Determine the [x, y] coordinate at the center of the cell enclosing the given text.  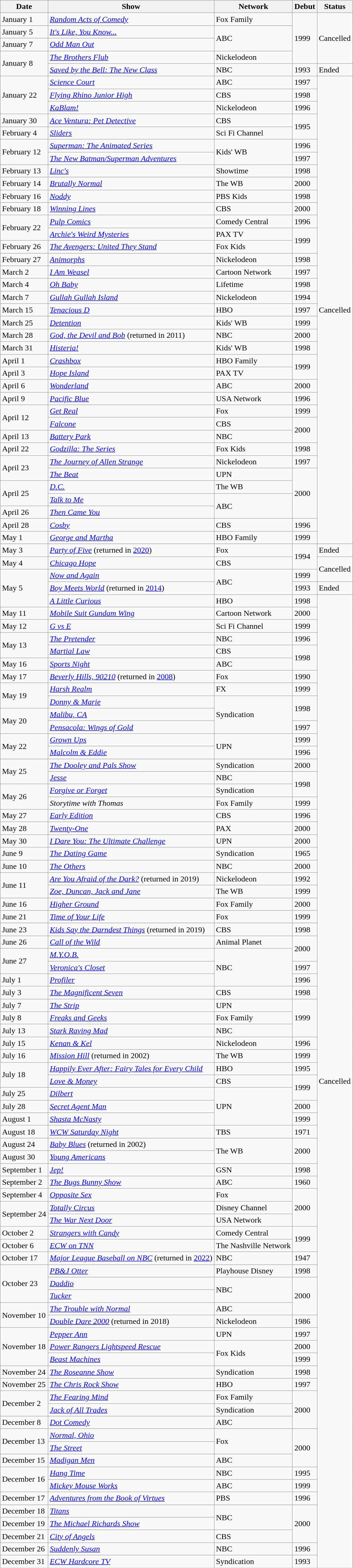
Status [335, 7]
Kids Say the Darndest Things (returned in 2019) [131, 929]
Are You Afraid of the Dark? (returned in 2019) [131, 879]
Suddenly Susan [131, 1549]
The Chris Rock Show [131, 1385]
Zoe, Duncan, Jack and Jane [131, 891]
July 8 [24, 1018]
June 23 [24, 929]
Science Court [131, 82]
May 25 [24, 771]
February 4 [24, 133]
April 25 [24, 493]
Cosby [131, 525]
Jep! [131, 1169]
Chicago Hope [131, 563]
May 27 [24, 816]
March 7 [24, 297]
ECW on TNN [131, 1245]
Animal Planet [253, 942]
1971 [305, 1132]
Then Came You [131, 512]
Random Acts of Comedy [131, 19]
Pensacola: Wings of Gold [131, 727]
Pulp Comics [131, 222]
May 19 [24, 695]
November 25 [24, 1385]
GSN [253, 1169]
Dot Comedy [131, 1423]
Malcolm & Eddie [131, 752]
Archie's Weird Mysteries [131, 234]
Adventures from the Book of Virtues [131, 1498]
May 13 [24, 645]
Sports Night [131, 664]
Daddio [131, 1283]
February 16 [24, 196]
1992 [305, 879]
The New Batman/Superman Adventures [131, 158]
Happily Ever After: Fairy Tales for Every Child [131, 1068]
Superman: The Animated Series [131, 145]
January 7 [24, 45]
Shasta McNasty [131, 1119]
Opposite Sex [131, 1195]
August 1 [24, 1119]
December 21 [24, 1536]
Wonderland [131, 386]
The Journey of Allen Strange [131, 462]
July 25 [24, 1094]
G vs E [131, 626]
February 14 [24, 184]
May 12 [24, 626]
Normal, Ohio [131, 1435]
April 23 [24, 468]
D.C. [131, 487]
Pepper Ann [131, 1334]
KaBlam! [131, 108]
Crashbox [131, 360]
August 18 [24, 1132]
Flying Rhino Junior High [131, 95]
Detention [131, 323]
Linc's [131, 171]
Profiler [131, 980]
The Magnificent Seven [131, 993]
Mobile Suit Gundam Wing [131, 613]
March 4 [24, 285]
June 10 [24, 866]
May 20 [24, 721]
Double Dare 2000 (returned in 2018) [131, 1321]
April 9 [24, 399]
February 18 [24, 209]
March 31 [24, 348]
Baby Blues (returned in 2002) [131, 1144]
Beast Machines [131, 1359]
May 28 [24, 828]
Titans [131, 1511]
The Brothers Flub [131, 57]
Sliders [131, 133]
February 26 [24, 247]
Playhouse Disney [253, 1271]
June 21 [24, 917]
Stark Raving Mad [131, 1031]
November 18 [24, 1346]
Boy Meets World (returned in 2014) [131, 588]
September 1 [24, 1169]
July 7 [24, 1005]
March 2 [24, 272]
1990 [305, 677]
Strangers with Candy [131, 1233]
Odd Man Out [131, 45]
Major League Baseball on NBC (returned in 2022) [131, 1258]
Brutally Normal [131, 184]
July 16 [24, 1056]
July 18 [24, 1075]
Mickey Mouse Works [131, 1486]
Date [24, 7]
Tenacious D [131, 310]
Higher Ground [131, 904]
Animorphs [131, 259]
Showtime [253, 171]
Kenan & Kel [131, 1043]
February 12 [24, 152]
April 6 [24, 386]
Show [131, 7]
September 2 [24, 1182]
Twenty-One [131, 828]
Veronica's Closet [131, 968]
June 16 [24, 904]
February 13 [24, 171]
1986 [305, 1321]
August 30 [24, 1157]
The Fearing Mind [131, 1397]
Call of the Wild [131, 942]
PBS Kids [253, 196]
Histeria! [131, 348]
April 26 [24, 512]
The Others [131, 866]
Falcone [131, 424]
Donny & Marie [131, 702]
April 22 [24, 449]
July 15 [24, 1043]
Totally Circus [131, 1208]
The Avengers: United They Stand [131, 247]
Harsh Realm [131, 689]
December 2 [24, 1404]
May 26 [24, 797]
Beverly Hills, 90210 (returned in 2008) [131, 677]
January 1 [24, 19]
Grown Ups [131, 740]
December 18 [24, 1511]
The War Next Door [131, 1220]
November 10 [24, 1315]
October 2 [24, 1233]
May 17 [24, 677]
The Beat [131, 474]
Now and Again [131, 576]
January 30 [24, 120]
PBS [253, 1498]
March 15 [24, 310]
February 27 [24, 259]
June 11 [24, 885]
Young Americans [131, 1157]
The Pretender [131, 639]
May 11 [24, 613]
I Am Weasel [131, 272]
TBS [253, 1132]
The Trouble with Normal [131, 1309]
WCW Saturday Night [131, 1132]
Disney Channel [253, 1208]
Hope Island [131, 373]
June 9 [24, 854]
September 24 [24, 1214]
Party of Five (returned in 2020) [131, 550]
July 28 [24, 1106]
Lifetime [253, 285]
The Street [131, 1448]
1965 [305, 854]
Secret Agent Man [131, 1106]
Malibu, CA [131, 714]
Network [253, 7]
Noddy [131, 196]
I Dare You: The Ultimate Challenge [131, 841]
Time of Your Life [131, 917]
April 1 [24, 360]
April 28 [24, 525]
May 22 [24, 746]
Forgive or Forget [131, 790]
October 23 [24, 1283]
The Dating Game [131, 854]
October 17 [24, 1258]
Hang Time [131, 1473]
January 8 [24, 63]
1960 [305, 1182]
Oh Baby [131, 285]
Jesse [131, 778]
The Roseanne Show [131, 1372]
December 16 [24, 1479]
Talk to Me [131, 500]
Love & Money [131, 1081]
May 5 [24, 588]
ECW Hardcore TV [131, 1561]
January 5 [24, 32]
Jack of All Trades [131, 1410]
Dilbert [131, 1094]
Freaks and Geeks [131, 1018]
PAX [253, 828]
June 27 [24, 961]
December 31 [24, 1561]
May 16 [24, 664]
October 6 [24, 1245]
April 13 [24, 436]
December 19 [24, 1523]
Godzilla: The Series [131, 449]
May 30 [24, 841]
December 26 [24, 1549]
November 24 [24, 1372]
The Strip [131, 1005]
April 12 [24, 417]
Martial Law [131, 651]
Ace Ventura: Pet Detective [131, 120]
December 8 [24, 1423]
January 22 [24, 95]
The Dooley and Pals Show [131, 765]
It's Like, You Know... [131, 32]
Battery Park [131, 436]
Mission Hill (returned in 2002) [131, 1056]
Pacific Blue [131, 399]
God, the Devil and Bob (returned in 2011) [131, 335]
April 3 [24, 373]
Gullah Gullah Island [131, 297]
Madigan Men [131, 1460]
December 17 [24, 1498]
July 3 [24, 993]
August 24 [24, 1144]
The Michael Richards Show [131, 1523]
July 13 [24, 1031]
Debut [305, 7]
September 4 [24, 1195]
A Little Curious [131, 601]
George and Martha [131, 537]
FX [253, 689]
City of Angels [131, 1536]
December 15 [24, 1460]
The Nashville Network [253, 1245]
Storytime with Thomas [131, 803]
February 22 [24, 228]
Saved by the Bell: The New Class [131, 70]
May 3 [24, 550]
May 4 [24, 563]
Tucker [131, 1296]
July 1 [24, 980]
The Bugs Bunny Show [131, 1182]
March 25 [24, 323]
May 1 [24, 537]
Winning Lines [131, 209]
M.Y.O.B. [131, 955]
Power Rangers Lightspeed Rescue [131, 1346]
December 13 [24, 1441]
1947 [305, 1258]
March 28 [24, 335]
PB&J Otter [131, 1271]
Early Edition [131, 816]
June 26 [24, 942]
Get Real [131, 411]
